From the cell containing the given text, extract its center point as (X, Y) coordinate. 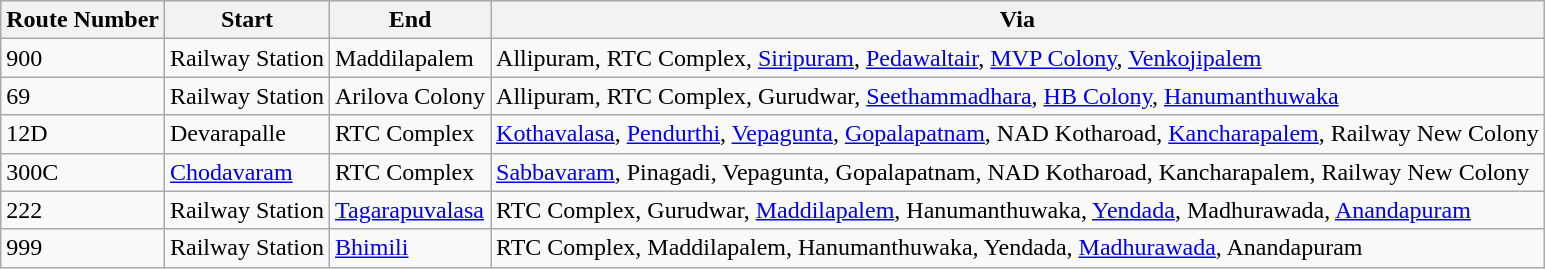
Bhimili (410, 248)
Kothavalasa, Pendurthi, Vepagunta, Gopalapatnam, NAD Kotharoad, Kancharapalem, Railway New Colony (1018, 134)
RTC Complex, Gurudwar, Maddilapalem, Hanumanthuwaka, Yendada, Madhurawada, Anandapuram (1018, 210)
Start (246, 20)
Chodavaram (246, 172)
900 (83, 58)
12D (83, 134)
999 (83, 248)
Route Number (83, 20)
Via (1018, 20)
Arilova Colony (410, 96)
Devarapalle (246, 134)
Tagarapuvalasa (410, 210)
300C (83, 172)
222 (83, 210)
Maddilapalem (410, 58)
Allipuram, RTC Complex, Gurudwar, Seethammadhara, HB Colony, Hanumanthuwaka (1018, 96)
69 (83, 96)
Allipuram, RTC Complex, Siripuram, Pedawaltair, MVP Colony, Venkojipalem (1018, 58)
Sabbavaram, Pinagadi, Vepagunta, Gopalapatnam, NAD Kotharoad, Kancharapalem, Railway New Colony (1018, 172)
End (410, 20)
RTC Complex, Maddilapalem, Hanumanthuwaka, Yendada, Madhurawada, Anandapuram (1018, 248)
